Detect which cell encompasses the target text, then output its (X, Y) center coordinate. 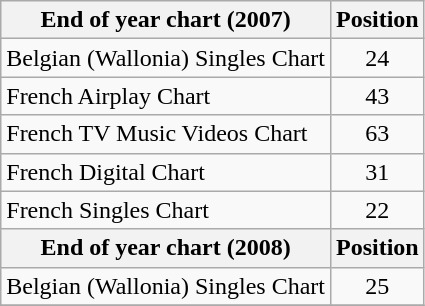
31 (377, 172)
French Airplay Chart (166, 96)
25 (377, 286)
French TV Music Videos Chart (166, 134)
24 (377, 58)
43 (377, 96)
End of year chart (2007) (166, 20)
22 (377, 210)
French Digital Chart (166, 172)
End of year chart (2008) (166, 248)
63 (377, 134)
French Singles Chart (166, 210)
